Return [X, Y] of the center of cell containing provided text 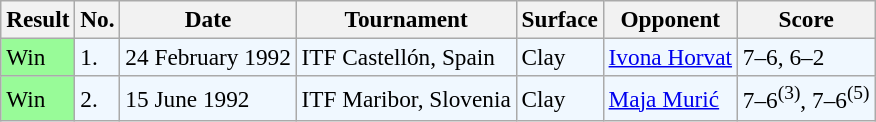
7–6, 6–2 [806, 57]
7–6(3), 7–6(5) [806, 98]
Result [38, 19]
Tournament [406, 19]
Opponent [670, 19]
No. [98, 19]
ITF Castellón, Spain [406, 57]
Surface [560, 19]
15 June 1992 [208, 98]
24 February 1992 [208, 57]
Ivona Horvat [670, 57]
Date [208, 19]
Maja Murić [670, 98]
Score [806, 19]
1. [98, 57]
2. [98, 98]
ITF Maribor, Slovenia [406, 98]
